Output the [X, Y] coordinate of the center of the cell containing the given text.  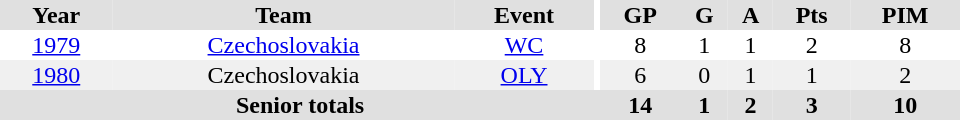
OLY [524, 75]
PIM [905, 15]
10 [905, 105]
Senior totals [300, 105]
6 [640, 75]
0 [704, 75]
GP [640, 15]
14 [640, 105]
WC [524, 45]
Team [284, 15]
1979 [56, 45]
G [704, 15]
A [750, 15]
Pts [812, 15]
3 [812, 105]
Event [524, 15]
1980 [56, 75]
Year [56, 15]
